Determine the [X, Y] coordinate at the center of the cell enclosing the given text.  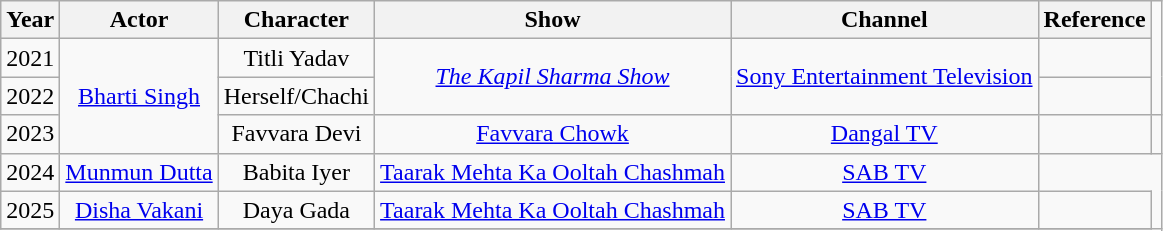
Character [296, 20]
Daya Gada [296, 210]
2025 [30, 210]
Actor [139, 20]
2023 [30, 134]
Show [553, 20]
Favvara Chowk [553, 134]
Dangal TV [884, 134]
Favvara Devi [296, 134]
Babita Iyer [296, 172]
Sony Entertainment Television [884, 77]
Channel [884, 20]
Munmun Dutta [139, 172]
Herself/Chachi [296, 96]
Disha Vakani [139, 210]
Year [30, 20]
2022 [30, 96]
2024 [30, 172]
Bharti Singh [139, 96]
Reference [1094, 20]
2021 [30, 58]
Titli Yadav [296, 58]
The Kapil Sharma Show [553, 77]
